Determine the (x, y) coordinate at the center of the cell enclosing the given text.  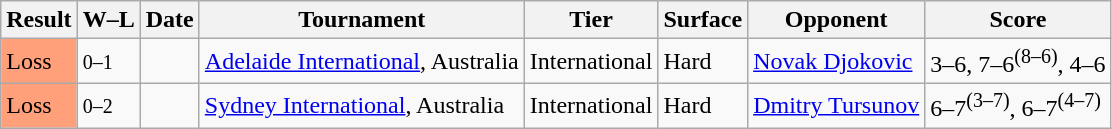
0–1 (108, 62)
Surface (703, 20)
Date (170, 20)
Adelaide International, Australia (362, 62)
W–L (108, 20)
Novak Djokovic (836, 62)
Sydney International, Australia (362, 106)
Result (39, 20)
Tier (591, 20)
3–6, 7–6(8–6), 4–6 (1018, 62)
0–2 (108, 106)
6–7(3–7), 6–7(4–7) (1018, 106)
Opponent (836, 20)
Dmitry Tursunov (836, 106)
Score (1018, 20)
Tournament (362, 20)
